Scan for the cell matching the given text and deliver its (X, Y) coordinate at center. 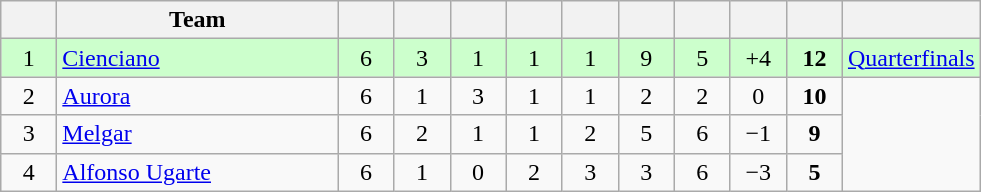
−1 (758, 134)
Quarterfinals (911, 58)
+4 (758, 58)
4 (29, 172)
Melgar (198, 134)
12 (814, 58)
Cienciano (198, 58)
Alfonso Ugarte (198, 172)
10 (814, 96)
Team (198, 20)
−3 (758, 172)
Aurora (198, 96)
